Return [x, y] of the center of cell containing provided text 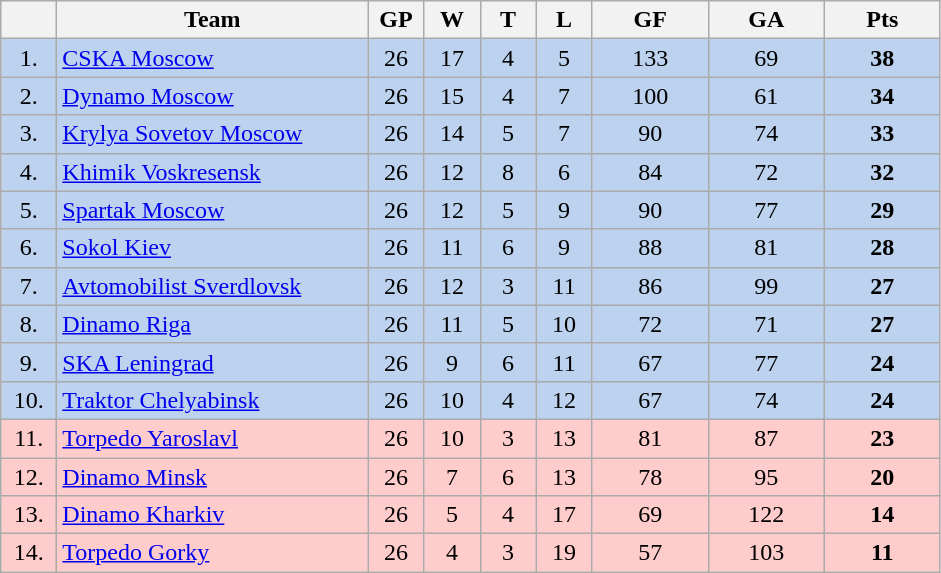
8 [508, 172]
GP [396, 20]
84 [650, 172]
L [564, 20]
10. [29, 400]
W [452, 20]
GA [766, 20]
61 [766, 96]
3. [29, 134]
Torpedo Yaroslavl [212, 438]
Torpedo Gorky [212, 553]
20 [882, 477]
23 [882, 438]
38 [882, 58]
4. [29, 172]
Sokol Kiev [212, 248]
99 [766, 286]
14. [29, 553]
19 [564, 553]
Krylya Sovetov Moscow [212, 134]
57 [650, 553]
Traktor Chelyabinsk [212, 400]
2. [29, 96]
33 [882, 134]
Pts [882, 20]
29 [882, 210]
34 [882, 96]
71 [766, 324]
SKA Leningrad [212, 362]
Team [212, 20]
Avtomobilist Sverdlovsk [212, 286]
CSKA Moscow [212, 58]
Dynamo Moscow [212, 96]
32 [882, 172]
5. [29, 210]
7. [29, 286]
86 [650, 286]
Dinamo Minsk [212, 477]
88 [650, 248]
9. [29, 362]
133 [650, 58]
1. [29, 58]
95 [766, 477]
Khimik Voskresensk [212, 172]
Dinamo Riga [212, 324]
Dinamo Kharkiv [212, 515]
Spartak Moscow [212, 210]
13. [29, 515]
28 [882, 248]
103 [766, 553]
T [508, 20]
8. [29, 324]
122 [766, 515]
6. [29, 248]
87 [766, 438]
78 [650, 477]
11. [29, 438]
100 [650, 96]
GF [650, 20]
15 [452, 96]
12. [29, 477]
